Search for the cell housing the specified text and yield its (x, y) center coordinate. 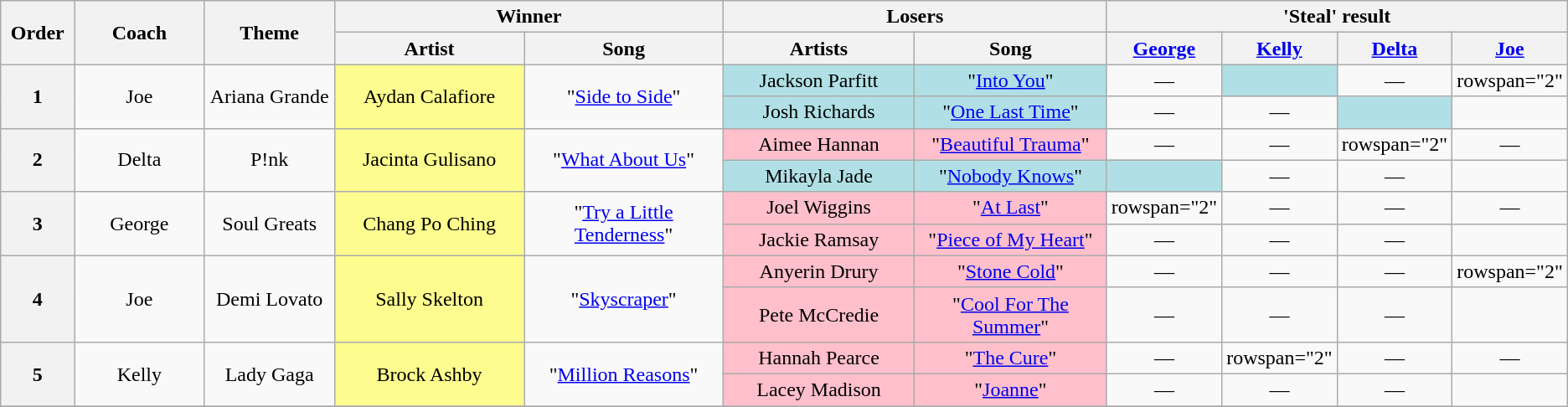
Pete McCredie (818, 315)
Artist (429, 49)
5 (38, 374)
Order (38, 33)
"Side to Side" (624, 96)
Jackie Ramsay (818, 240)
Brock Ashby (429, 374)
Aimee Hannan (818, 144)
2 (38, 160)
Josh Richards (818, 112)
Coach (139, 33)
"One Last Time" (1010, 112)
3 (38, 224)
Anyerin Drury (818, 271)
Ariana Grande (270, 96)
Aydan Calafiore (429, 96)
4 (38, 298)
Lacey Madison (818, 389)
P!nk (270, 160)
"Cool For The Summer" (1010, 315)
Artists (818, 49)
Jackson Parfitt (818, 80)
Theme (270, 33)
1 (38, 96)
"Stone Cold" (1010, 271)
Hannah Pearce (818, 358)
Sally Skelton (429, 298)
"Beautiful Trauma" (1010, 144)
"Million Reasons" (624, 374)
"Skyscraper" (624, 298)
Winner (529, 17)
Demi Lovato (270, 298)
Lady Gaga (270, 374)
"Piece of My Heart" (1010, 240)
Losers (915, 17)
"Into You" (1010, 80)
"At Last" (1010, 208)
"The Cure" (1010, 358)
Mikayla Jade (818, 176)
"Nobody Knows" (1010, 176)
'Steal' result (1337, 17)
"What About Us" (624, 160)
Soul Greats (270, 224)
Chang Po Ching (429, 224)
"Joanne" (1010, 389)
Joel Wiggins (818, 208)
"Try a Little Tenderness" (624, 224)
Jacinta Gulisano (429, 160)
